Extract the [X, Y] coordinate from the center of the cell holding the provided text.  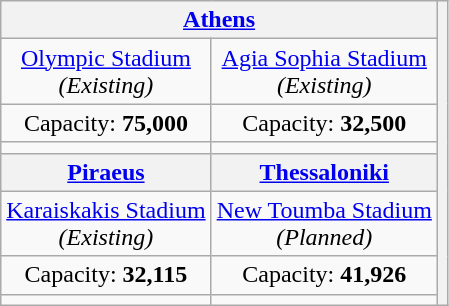
New Toumba Stadium(Planned) [324, 224]
Thessaloniki [324, 172]
Agia Sophia Stadium(Existing) [324, 72]
Capacity: 32,115 [106, 275]
Piraeus [106, 172]
Capacity: 41,926 [324, 275]
Olympic Stadium(Existing) [106, 72]
Athens [220, 20]
Karaiskakis Stadium(Existing) [106, 224]
Capacity: 75,000 [106, 123]
Capacity: 32,500 [324, 123]
